Search for the cell housing the specified text and yield its [X, Y] center coordinate. 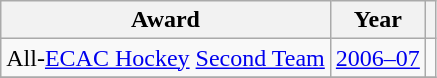
All-ECAC Hockey Second Team [166, 58]
2006–07 [378, 58]
Award [166, 20]
Year [378, 20]
